Return the (X, Y) coordinate for the center point of the cell that contains the specified text.  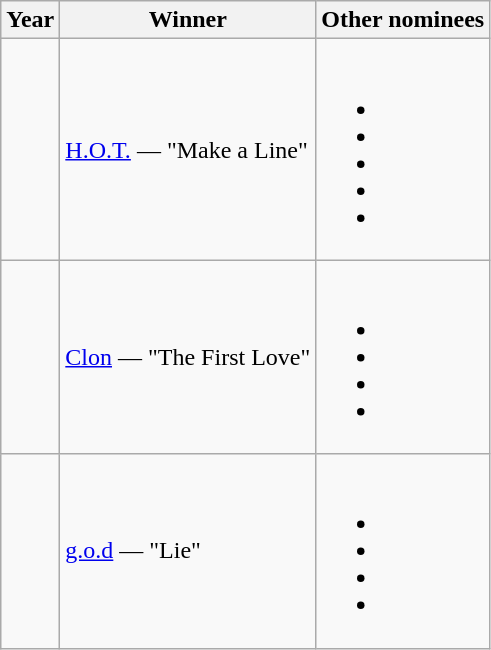
Other nominees (403, 20)
g.o.d — "Lie" (188, 551)
Winner (188, 20)
Year (30, 20)
H.O.T. — "Make a Line" (188, 150)
Clon — "The First Love" (188, 357)
